Identify which cell holds the provided text, then report its (X, Y) central coordinate. 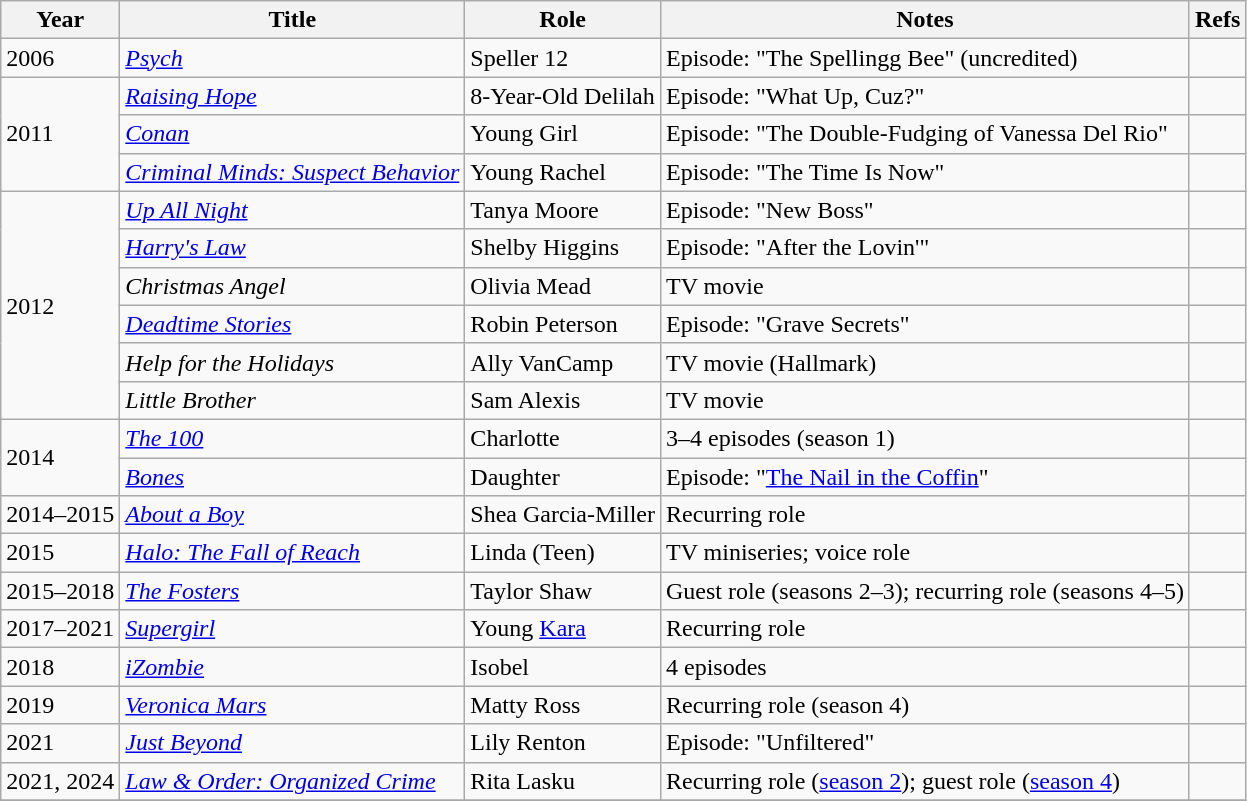
Episode: "After the Lovin'" (924, 248)
Just Beyond (292, 743)
2014 (60, 457)
Episode: "The Spellingg Bee" (uncredited) (924, 58)
Role (563, 20)
Robin Peterson (563, 324)
About a Boy (292, 515)
Shelby Higgins (563, 248)
2015 (60, 553)
Christmas Angel (292, 286)
Episode: "Grave Secrets" (924, 324)
The Fosters (292, 591)
Little Brother (292, 400)
Speller 12 (563, 58)
2012 (60, 305)
Daughter (563, 477)
Bones (292, 477)
Psych (292, 58)
Harry's Law (292, 248)
8-Year-Old Delilah (563, 96)
Supergirl (292, 629)
Young Kara (563, 629)
Ally VanCamp (563, 362)
2018 (60, 667)
Refs (1217, 20)
TV miniseries; voice role (924, 553)
Year (60, 20)
Taylor Shaw (563, 591)
Notes (924, 20)
Isobel (563, 667)
Episode: "New Boss" (924, 210)
Recurring role (season 4) (924, 705)
Episode: "What Up, Cuz?" (924, 96)
Guest role (seasons 2–3); recurring role (seasons 4–5) (924, 591)
Conan (292, 134)
Shea Garcia-Miller (563, 515)
Young Rachel (563, 172)
Tanya Moore (563, 210)
Title (292, 20)
3–4 episodes (season 1) (924, 438)
Halo: The Fall of Reach (292, 553)
Raising Hope (292, 96)
4 episodes (924, 667)
Charlotte (563, 438)
Deadtime Stories (292, 324)
Rita Lasku (563, 781)
2021, 2024 (60, 781)
Law & Order: Organized Crime (292, 781)
2021 (60, 743)
Help for the Holidays (292, 362)
2006 (60, 58)
TV movie (Hallmark) (924, 362)
2019 (60, 705)
Sam Alexis (563, 400)
Episode: "The Time Is Now" (924, 172)
Episode: "The Double-Fudging of Vanessa Del Rio" (924, 134)
The 100 (292, 438)
Veronica Mars (292, 705)
Matty Ross (563, 705)
Episode: "The Nail in the Coffin" (924, 477)
Episode: "Unfiltered" (924, 743)
Lily Renton (563, 743)
iZombie (292, 667)
2015–2018 (60, 591)
Linda (Teen) (563, 553)
Olivia Mead (563, 286)
Up All Night (292, 210)
Young Girl (563, 134)
Recurring role (season 2); guest role (season 4) (924, 781)
Criminal Minds: Suspect Behavior (292, 172)
2014–2015 (60, 515)
2017–2021 (60, 629)
2011 (60, 134)
